From the cell containing the given text, extract its center point as [X, Y] coordinate. 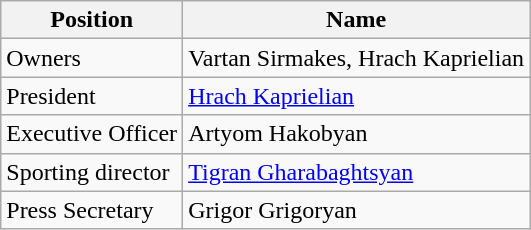
President [92, 96]
Artyom Hakobyan [356, 134]
Press Secretary [92, 210]
Executive Officer [92, 134]
Position [92, 20]
Tigran Gharabaghtsyan [356, 172]
Vartan Sirmakes, Hrach Kaprielian [356, 58]
Grigor Grigoryan [356, 210]
Owners [92, 58]
Hrach Kaprielian [356, 96]
Name [356, 20]
Sporting director [92, 172]
